Find where the given text appears and provide that cell's center as (X, Y) coordinate. 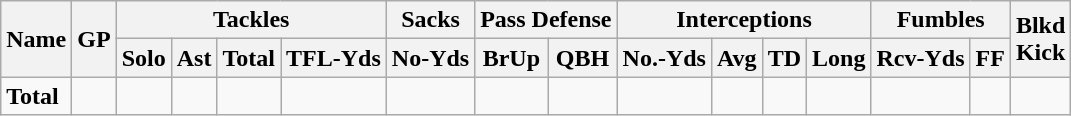
No-Yds (430, 58)
Rcv-Yds (920, 58)
Sacks (430, 20)
Ast (194, 58)
No.-Yds (664, 58)
BlkdKick (1040, 39)
QBH (582, 58)
TFL-Yds (334, 58)
BrUp (512, 58)
Avg (736, 58)
Long (839, 58)
Fumbles (940, 20)
TD (784, 58)
FF (990, 58)
Name (36, 39)
Solo (144, 58)
Tackles (251, 20)
GP (94, 39)
Interceptions (744, 20)
Pass Defense (546, 20)
